Pinpoint the cell where the given text exists, returning its [x, y] midpoint coordinate. 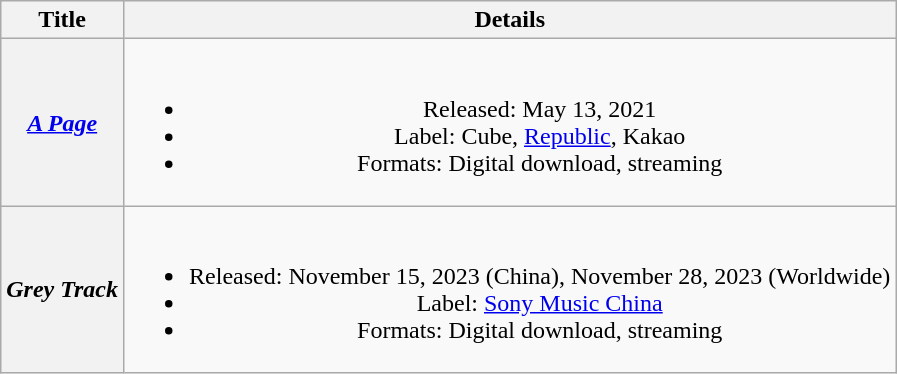
Grey Track [62, 290]
Title [62, 20]
Released: November 15, 2023 (China), November 28, 2023 (Worldwide)Label: Sony Music ChinaFormats: Digital download, streaming [510, 290]
Released: May 13, 2021Label: Cube, Republic, KakaoFormats: Digital download, streaming [510, 122]
A Page [62, 122]
Details [510, 20]
